Determine the (x, y) coordinate at the center of the cell enclosing the given text.  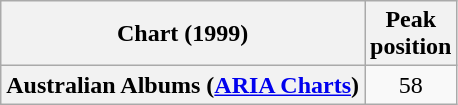
Peakposition (411, 34)
Chart (1999) (183, 34)
58 (411, 85)
Australian Albums (ARIA Charts) (183, 85)
